Find where the given text appears and provide that cell's center as [X, Y] coordinate. 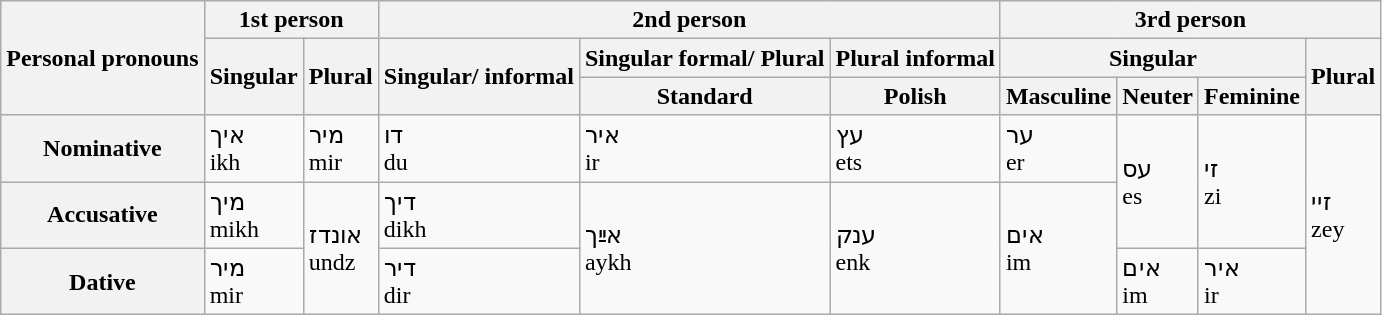
דוdu [478, 148]
Feminine [1252, 96]
Nominative [102, 148]
Plural informal [915, 58]
Dative [102, 282]
Accusative [102, 216]
אונדזundz [340, 248]
Masculine [1058, 96]
ערer [1058, 148]
עץets [915, 148]
Personal pronouns [102, 58]
איךikh [254, 148]
1st person [291, 20]
אײַךaykh [704, 248]
זייzey [1344, 215]
2nd person [689, 20]
ענקenk [915, 248]
3rd person [1190, 20]
Standard [704, 96]
זיzi [1252, 182]
Singular formal/ Plural [704, 58]
Polish [915, 96]
עסes [1158, 182]
דיךdikh [478, 216]
מיךmikh [254, 216]
Neuter [1158, 96]
דירdir [478, 282]
Singular/ informal [478, 77]
